Provide the [X, Y] coordinate of the cell's center where the given text is located.  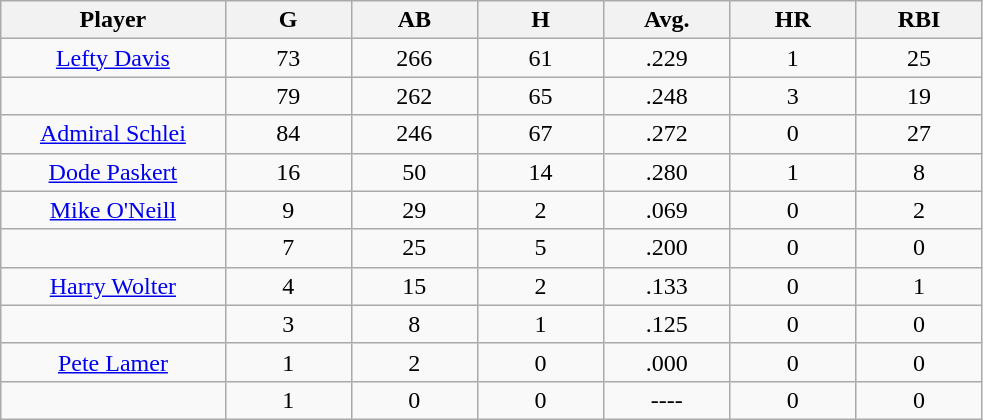
Lefty Davis [113, 58]
79 [288, 96]
.272 [667, 134]
.069 [667, 210]
.125 [667, 324]
Pete Lamer [113, 362]
7 [288, 248]
---- [667, 400]
AB [414, 20]
246 [414, 134]
.280 [667, 172]
67 [540, 134]
Dode Paskert [113, 172]
266 [414, 58]
4 [288, 286]
29 [414, 210]
19 [919, 96]
5 [540, 248]
RBI [919, 20]
15 [414, 286]
.248 [667, 96]
Admiral Schlei [113, 134]
Avg. [667, 20]
.200 [667, 248]
9 [288, 210]
262 [414, 96]
.000 [667, 362]
84 [288, 134]
H [540, 20]
16 [288, 172]
G [288, 20]
61 [540, 58]
Mike O'Neill [113, 210]
27 [919, 134]
HR [793, 20]
73 [288, 58]
Player [113, 20]
50 [414, 172]
65 [540, 96]
.133 [667, 286]
.229 [667, 58]
Harry Wolter [113, 286]
14 [540, 172]
